Find where the given text appears and provide that cell's center as [x, y] coordinate. 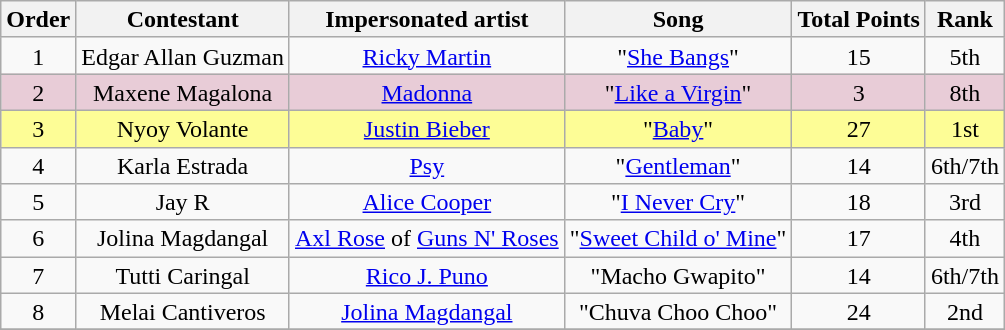
Alice Cooper [426, 202]
Tutti Caringal [183, 276]
5 [38, 202]
4 [38, 166]
Ricky Martin [426, 56]
18 [859, 202]
4th [964, 238]
6 [38, 238]
Axl Rose of Guns N' Roses [426, 238]
Song [678, 20]
1st [964, 128]
"Sweet Child o' Mine" [678, 238]
Madonna [426, 92]
8th [964, 92]
2 [38, 92]
Nyoy Volante [183, 128]
24 [859, 312]
5th [964, 56]
Edgar Allan Guzman [183, 56]
"Like a Virgin" [678, 92]
1 [38, 56]
"Gentleman" [678, 166]
Karla Estrada [183, 166]
8 [38, 312]
"I Never Cry" [678, 202]
"Baby" [678, 128]
Melai Cantiveros [183, 312]
Impersonated artist [426, 20]
27 [859, 128]
Rico J. Puno [426, 276]
Jay R [183, 202]
Maxene Magalona [183, 92]
17 [859, 238]
Rank [964, 20]
"Macho Gwapito" [678, 276]
Contestant [183, 20]
Justin Bieber [426, 128]
15 [859, 56]
2nd [964, 312]
Total Points [859, 20]
7 [38, 276]
"Chuva Choo Choo" [678, 312]
Psy [426, 166]
Order [38, 20]
"She Bangs" [678, 56]
3rd [964, 202]
